Return the [x, y] coordinate for the center point of the cell that contains the specified text.  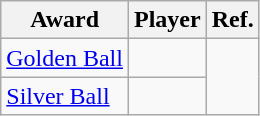
Player [167, 20]
Golden Ball [65, 58]
Award [65, 20]
Ref. [232, 20]
Silver Ball [65, 96]
